Extract the (X, Y) coordinate from the center of the cell holding the provided text.  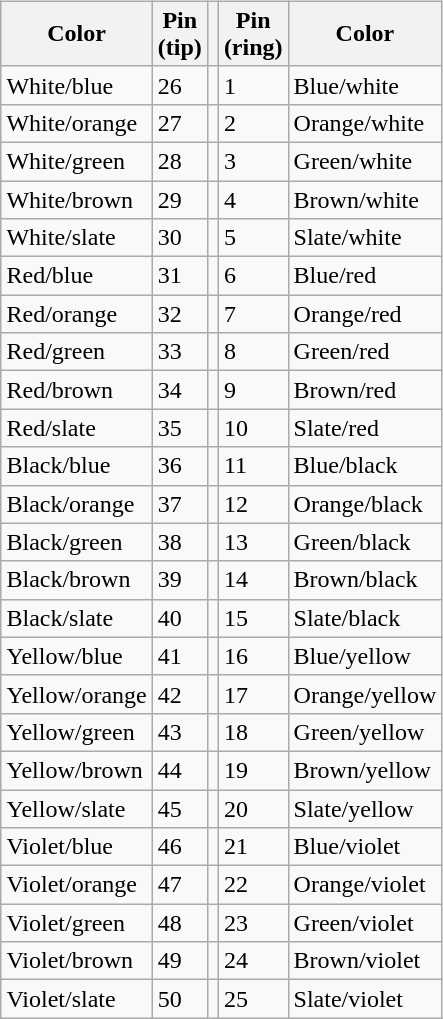
Black/green (76, 542)
Orange/violet (365, 885)
2 (253, 123)
Orange/black (365, 504)
White/green (76, 161)
20 (253, 809)
Red/orange (76, 314)
Yellow/slate (76, 809)
Green/red (365, 352)
Brown/yellow (365, 770)
5 (253, 238)
33 (180, 352)
16 (253, 656)
22 (253, 885)
Red/slate (76, 428)
42 (180, 694)
50 (180, 999)
White/blue (76, 85)
41 (180, 656)
46 (180, 847)
27 (180, 123)
Slate/yellow (365, 809)
Slate/white (365, 238)
6 (253, 276)
18 (253, 732)
Pin(ring) (253, 34)
Slate/red (365, 428)
Orange/white (365, 123)
43 (180, 732)
28 (180, 161)
Violet/slate (76, 999)
19 (253, 770)
Blue/black (365, 466)
Red/green (76, 352)
Yellow/green (76, 732)
White/brown (76, 199)
39 (180, 580)
17 (253, 694)
24 (253, 961)
32 (180, 314)
Orange/yellow (365, 694)
7 (253, 314)
Violet/green (76, 923)
37 (180, 504)
Blue/red (365, 276)
40 (180, 618)
Red/brown (76, 390)
8 (253, 352)
White/slate (76, 238)
3 (253, 161)
Blue/yellow (365, 656)
Green/black (365, 542)
15 (253, 618)
48 (180, 923)
Brown/red (365, 390)
26 (180, 85)
1 (253, 85)
12 (253, 504)
Brown/violet (365, 961)
30 (180, 238)
31 (180, 276)
29 (180, 199)
11 (253, 466)
35 (180, 428)
Slate/black (365, 618)
Black/brown (76, 580)
Green/white (365, 161)
25 (253, 999)
Orange/red (365, 314)
Violet/brown (76, 961)
9 (253, 390)
Violet/blue (76, 847)
Violet/orange (76, 885)
38 (180, 542)
Red/blue (76, 276)
Yellow/blue (76, 656)
36 (180, 466)
13 (253, 542)
Pin(tip) (180, 34)
49 (180, 961)
Brown/black (365, 580)
Black/blue (76, 466)
34 (180, 390)
14 (253, 580)
White/orange (76, 123)
Blue/white (365, 85)
4 (253, 199)
45 (180, 809)
Yellow/brown (76, 770)
Green/yellow (365, 732)
Black/orange (76, 504)
Black/slate (76, 618)
Yellow/orange (76, 694)
Brown/white (365, 199)
10 (253, 428)
Blue/violet (365, 847)
Green/violet (365, 923)
44 (180, 770)
Slate/violet (365, 999)
23 (253, 923)
47 (180, 885)
21 (253, 847)
